Output the [X, Y] coordinate of the center of the cell containing the given text.  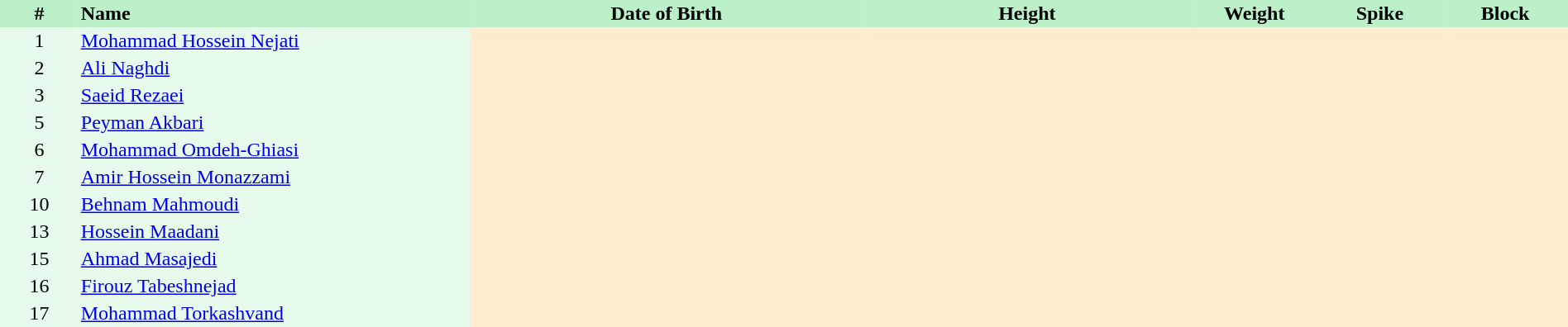
10 [40, 205]
1 [40, 41]
Spike [1380, 13]
5 [40, 122]
Ahmad Masajedi [275, 259]
Mohammad Hossein Nejati [275, 41]
Name [275, 13]
Amir Hossein Monazzami [275, 177]
7 [40, 177]
# [40, 13]
6 [40, 150]
Ali Naghdi [275, 68]
Weight [1255, 13]
Mohammad Omdeh-Ghiasi [275, 150]
Firouz Tabeshnejad [275, 286]
Height [1027, 13]
Behnam Mahmoudi [275, 205]
16 [40, 286]
Peyman Akbari [275, 122]
Block [1505, 13]
Hossein Maadani [275, 231]
Mohammad Torkashvand [275, 314]
17 [40, 314]
15 [40, 259]
3 [40, 96]
2 [40, 68]
Date of Birth [667, 13]
Saeid Rezaei [275, 96]
13 [40, 231]
